Identify which cell holds the provided text, then report its (X, Y) central coordinate. 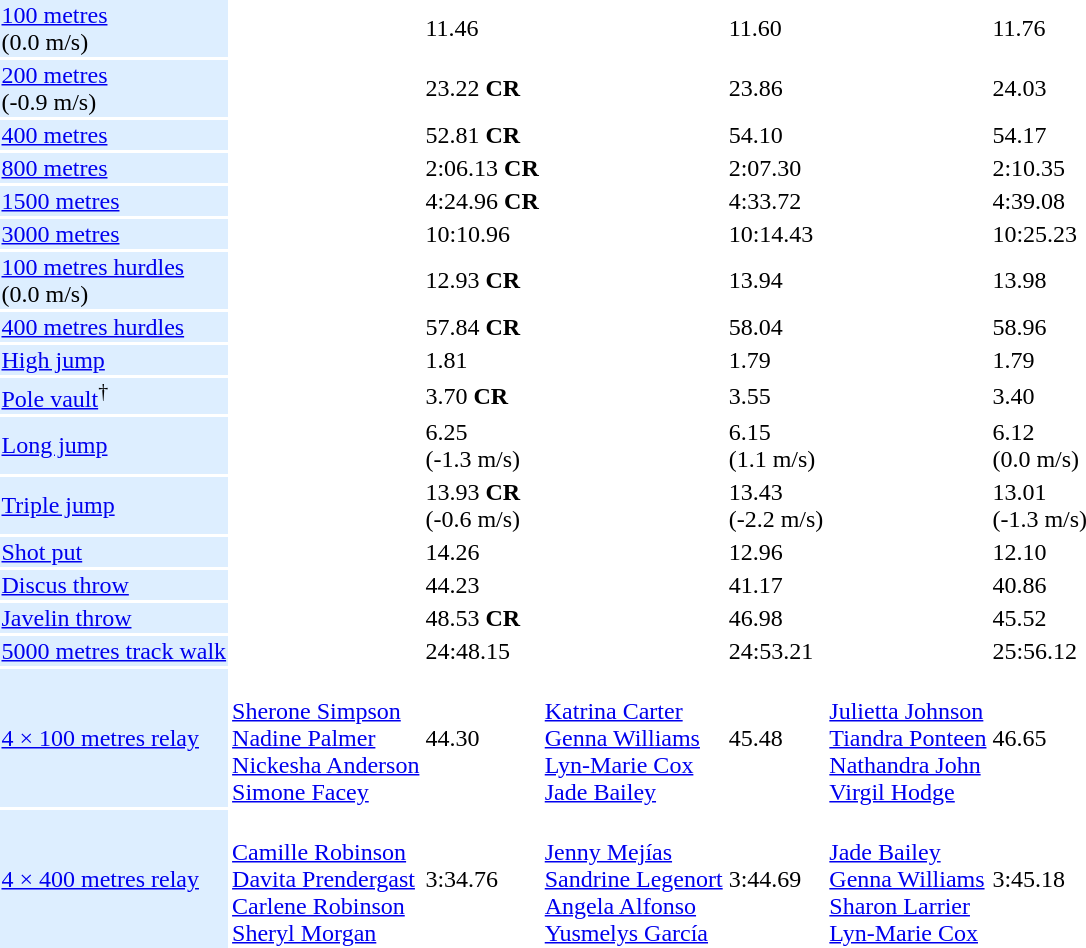
57.84 CR (482, 327)
Long jump (114, 446)
Sherone Simpson Nadine Palmer Nickesha Anderson Simone Facey (326, 738)
3:44.69 (776, 879)
6.15 (1.1 m/s) (776, 446)
3:34.76 (482, 879)
400 metres (114, 135)
24:53.21 (776, 651)
100 metres hurdles (0.0 m/s) (114, 280)
52.81 CR (482, 135)
4:24.96 CR (482, 201)
Shot put (114, 552)
Discus throw (114, 585)
1.81 (482, 360)
400 metres hurdles (114, 327)
44.23 (482, 585)
4:33.72 (776, 201)
6.25 (-1.3 m/s) (482, 446)
11.46 (482, 28)
1500 metres (114, 201)
1.79 (776, 360)
Javelin throw (114, 618)
Camille Robinson Davita Prendergast Carlene Robinson Sheryl Morgan (326, 879)
11.60 (776, 28)
4 × 100 metres relay (114, 738)
13.43 (-2.2 m/s) (776, 506)
100 metres (0.0 m/s) (114, 28)
45.48 (776, 738)
58.04 (776, 327)
2:06.13 CR (482, 168)
54.10 (776, 135)
13.94 (776, 280)
14.26 (482, 552)
3000 metres (114, 234)
23.86 (776, 88)
Jade Bailey Genna Williams Sharon Larrier Lyn-Marie Cox (908, 879)
5000 metres track walk (114, 651)
800 metres (114, 168)
12.96 (776, 552)
23.22 CR (482, 88)
3.70 CR (482, 396)
41.17 (776, 585)
2:07.30 (776, 168)
200 metres (-0.9 m/s) (114, 88)
10:14.43 (776, 234)
3.55 (776, 396)
Julietta Johnson Tiandra Ponteen Nathandra John Virgil Hodge (908, 738)
46.98 (776, 618)
High jump (114, 360)
48.53 CR (482, 618)
12.93 CR (482, 280)
44.30 (482, 738)
4 × 400 metres relay (114, 879)
Jenny Mejías Sandrine Legenort Angela Alfonso Yusmelys García (634, 879)
Katrina Carter Genna Williams Lyn-Marie Cox Jade Bailey (634, 738)
Triple jump (114, 506)
24:48.15 (482, 651)
13.93 CR (-0.6 m/s) (482, 506)
10:10.96 (482, 234)
Pole vault† (114, 396)
